Scan for the cell matching the given text and deliver its [X, Y] coordinate at center. 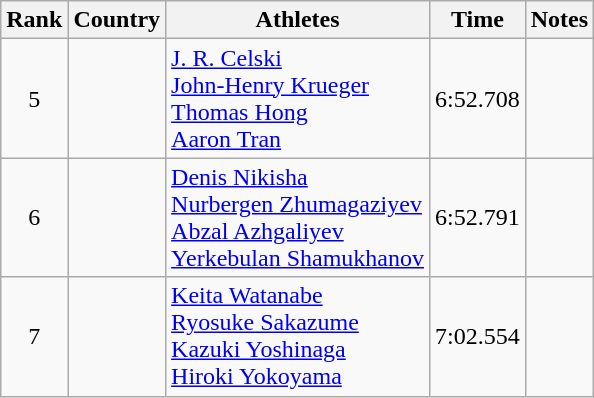
J. R. CelskiJohn-Henry KruegerThomas HongAaron Tran [298, 98]
7 [34, 336]
7:02.554 [478, 336]
Notes [559, 20]
6:52.708 [478, 98]
Athletes [298, 20]
6 [34, 218]
Time [478, 20]
Keita WatanabeRyosuke SakazumeKazuki YoshinagaHiroki Yokoyama [298, 336]
5 [34, 98]
Denis NikishaNurbergen ZhumagaziyevAbzal AzhgaliyevYerkebulan Shamukhanov [298, 218]
6:52.791 [478, 218]
Rank [34, 20]
Country [117, 20]
